Locate the cell with the specified text and output its [X, Y] center coordinate. 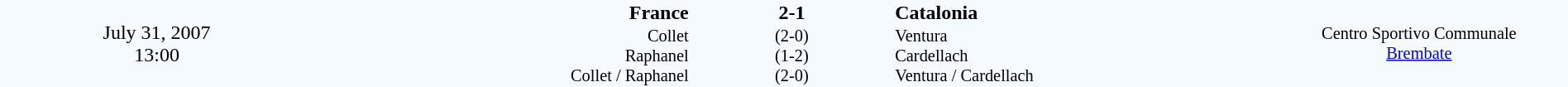
Centro Sportivo CommunaleBrembate [1419, 43]
(2-0)(1-2)(2-0) [791, 56]
July 31, 200713:00 [157, 43]
France [501, 12]
VenturaCardellachVentura / Cardellach [1082, 56]
2-1 [791, 12]
ColletRaphanelCollet / Raphanel [501, 56]
Catalonia [1082, 12]
